Return [X, Y] of the center of cell containing provided text 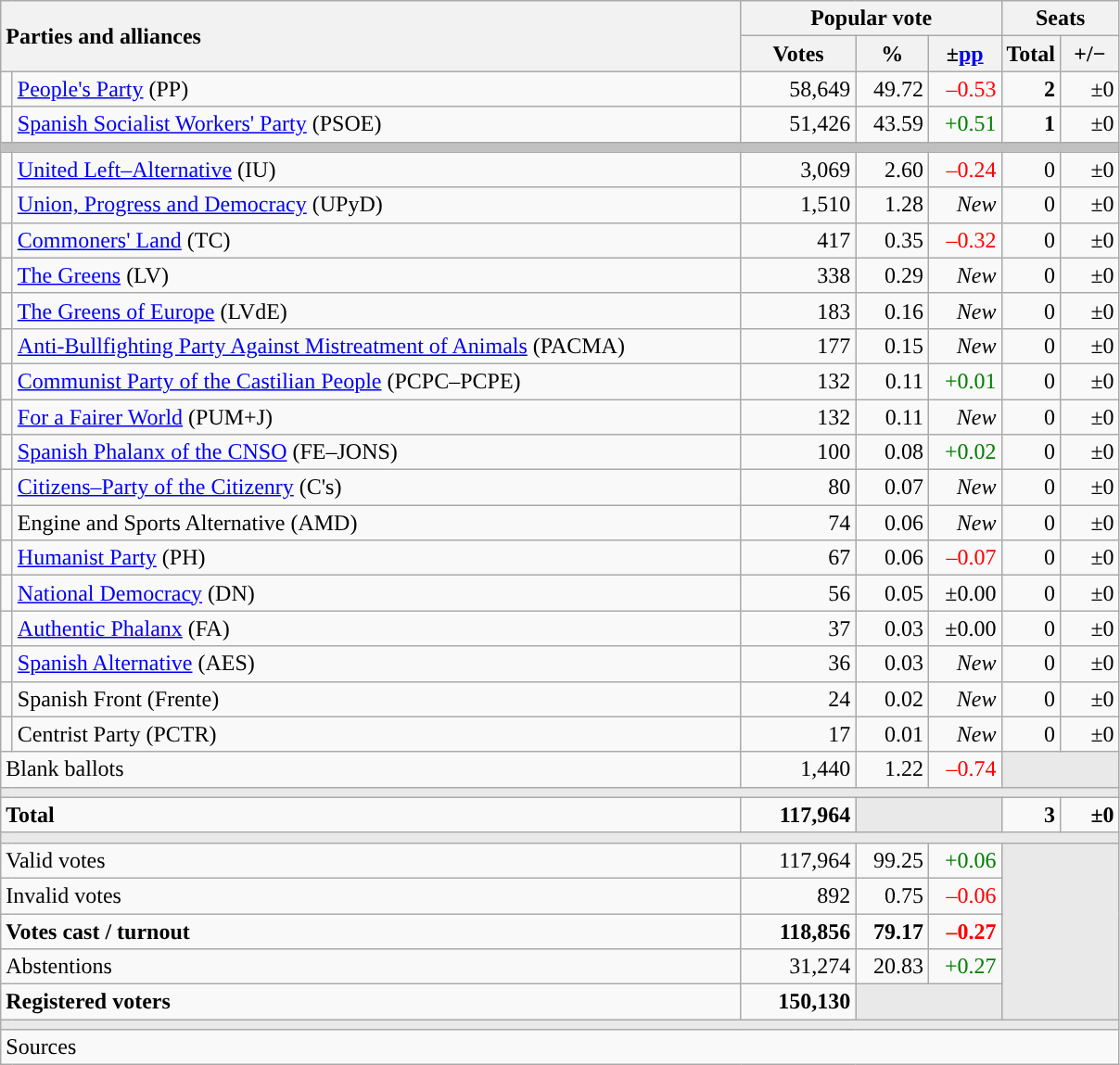
0.01 [892, 734]
0.02 [892, 699]
1 [1031, 124]
20.83 [892, 967]
417 [798, 240]
–0.53 [964, 89]
National Democracy (DN) [376, 593]
1.28 [892, 205]
0.16 [892, 311]
Spanish Front (Frente) [376, 699]
183 [798, 311]
1.22 [892, 769]
Humanist Party (PH) [376, 558]
Union, Progress and Democracy (UPyD) [376, 205]
74 [798, 523]
1,510 [798, 205]
0.35 [892, 240]
3 [1031, 815]
Valid votes [371, 860]
Commoners' Land (TC) [376, 240]
37 [798, 628]
Parties and alliances [371, 36]
For a Fairer World (PUM+J) [376, 416]
0.05 [892, 593]
177 [798, 346]
43.59 [892, 124]
0.08 [892, 452]
2 [1031, 89]
Communist Party of the Castilian People (PCPC–PCPE) [376, 381]
100 [798, 452]
Spanish Phalanx of the CNSO (FE–JONS) [376, 452]
–0.74 [964, 769]
+/− [1090, 54]
0.75 [892, 895]
118,856 [798, 932]
–0.07 [964, 558]
The Greens (LV) [376, 275]
Citizens–Party of the Citizenry (C's) [376, 488]
Sources [560, 1047]
0.07 [892, 488]
Abstentions [371, 967]
Votes cast / turnout [371, 932]
51,426 [798, 124]
The Greens of Europe (LVdE) [376, 311]
Authentic Phalanx (FA) [376, 628]
–0.27 [964, 932]
+0.01 [964, 381]
Invalid votes [371, 895]
Votes [798, 54]
79.17 [892, 932]
24 [798, 699]
–0.24 [964, 170]
0.29 [892, 275]
Engine and Sports Alternative (AMD) [376, 523]
Popular vote [872, 19]
0.15 [892, 346]
Blank ballots [371, 769]
3,069 [798, 170]
+0.06 [964, 860]
338 [798, 275]
Spanish Socialist Workers' Party (PSOE) [376, 124]
36 [798, 664]
31,274 [798, 967]
% [892, 54]
Spanish Alternative (AES) [376, 664]
People's Party (PP) [376, 89]
17 [798, 734]
+0.51 [964, 124]
99.25 [892, 860]
Anti-Bullfighting Party Against Mistreatment of Animals (PACMA) [376, 346]
49.72 [892, 89]
1,440 [798, 769]
United Left–Alternative (IU) [376, 170]
56 [798, 593]
–0.06 [964, 895]
Registered voters [371, 1002]
–0.32 [964, 240]
±pp [964, 54]
Seats [1061, 19]
80 [798, 488]
58,649 [798, 89]
2.60 [892, 170]
892 [798, 895]
+0.27 [964, 967]
+0.02 [964, 452]
Centrist Party (PCTR) [376, 734]
150,130 [798, 1002]
67 [798, 558]
